Provide the [x, y] coordinate of the cell's center where the given text is located.  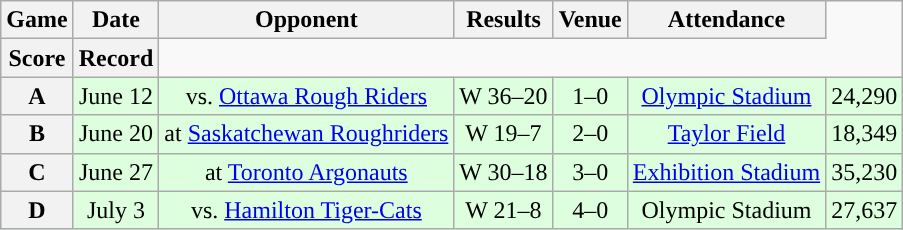
Attendance [726, 20]
35,230 [864, 172]
Game [37, 20]
Results [504, 20]
24,290 [864, 96]
A [37, 96]
Score [37, 58]
18,349 [864, 134]
W 19–7 [504, 134]
B [37, 134]
W 21–8 [504, 210]
Opponent [306, 20]
June 27 [116, 172]
vs. Hamilton Tiger-Cats [306, 210]
W 36–20 [504, 96]
4–0 [590, 210]
June 20 [116, 134]
W 30–18 [504, 172]
2–0 [590, 134]
at Toronto Argonauts [306, 172]
Venue [590, 20]
D [37, 210]
Record [116, 58]
Exhibition Stadium [726, 172]
27,637 [864, 210]
Taylor Field [726, 134]
July 3 [116, 210]
3–0 [590, 172]
at Saskatchewan Roughriders [306, 134]
C [37, 172]
1–0 [590, 96]
June 12 [116, 96]
vs. Ottawa Rough Riders [306, 96]
Date [116, 20]
